Provide the (X, Y) coordinate of the cell's center where the given text is located.  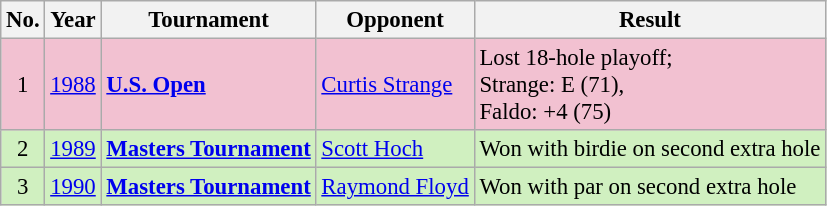
1989 (73, 149)
Raymond Floyd (395, 187)
Year (73, 20)
Won with par on second extra hole (650, 187)
1990 (73, 187)
Tournament (208, 20)
Scott Hoch (395, 149)
U.S. Open (208, 85)
No. (23, 20)
1988 (73, 85)
Lost 18-hole playoff;Strange: E (71),Faldo: +4 (75) (650, 85)
Opponent (395, 20)
2 (23, 149)
1 (23, 85)
Curtis Strange (395, 85)
Won with birdie on second extra hole (650, 149)
Result (650, 20)
3 (23, 187)
